Provide the [x, y] coordinate of the cell's center where the given text is located.  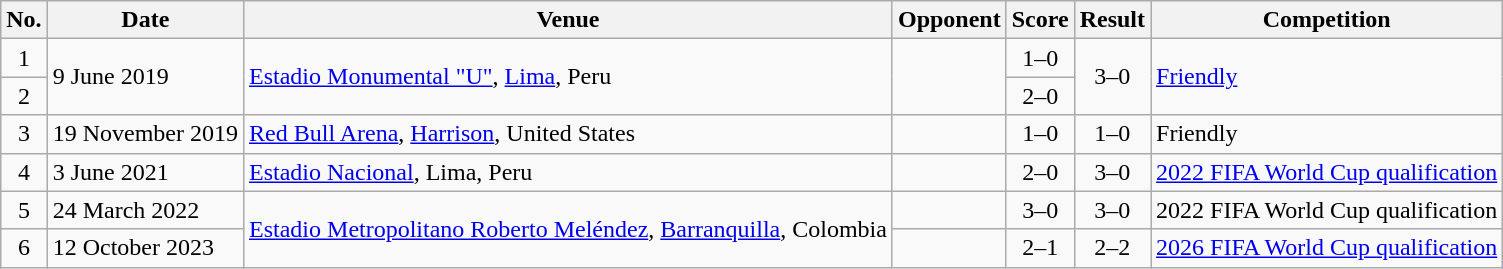
Result [1112, 20]
Estadio Metropolitano Roberto Meléndez, Barranquilla, Colombia [568, 229]
9 June 2019 [145, 77]
2 [24, 96]
1 [24, 58]
No. [24, 20]
24 March 2022 [145, 210]
Venue [568, 20]
Red Bull Arena, Harrison, United States [568, 134]
5 [24, 210]
2026 FIFA World Cup qualification [1327, 248]
Estadio Monumental "U", Lima, Peru [568, 77]
4 [24, 172]
3 [24, 134]
Opponent [949, 20]
Score [1040, 20]
Date [145, 20]
2–2 [1112, 248]
2–1 [1040, 248]
6 [24, 248]
Estadio Nacional, Lima, Peru [568, 172]
Competition [1327, 20]
12 October 2023 [145, 248]
3 June 2021 [145, 172]
19 November 2019 [145, 134]
